Search for the cell housing the specified text and yield its [x, y] center coordinate. 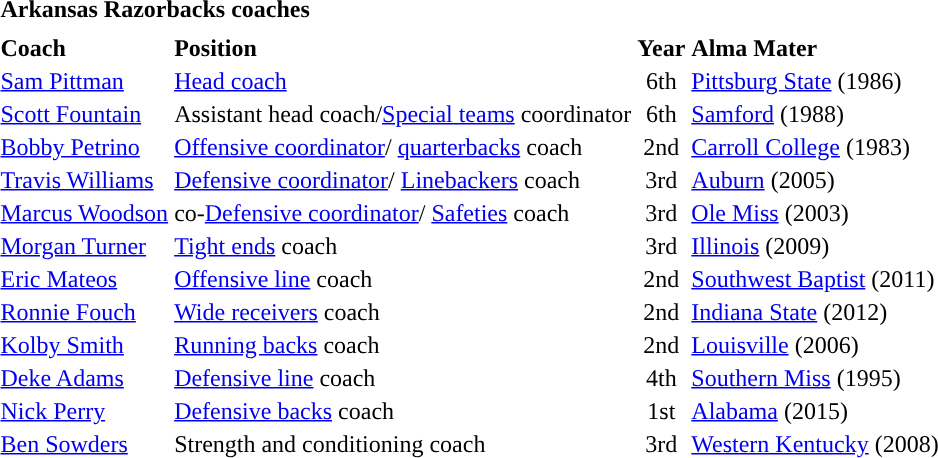
Offensive coordinator/ quarterbacks coach [403, 147]
Running backs coach [403, 345]
co-Defensive coordinator/ Safeties coach [403, 213]
Wide receivers coach [403, 312]
1st [662, 411]
Defensive line coach [403, 378]
Position [403, 48]
Defensive backs coach [403, 411]
Assistant head coach/Special teams coordinator [403, 114]
Tight ends coach [403, 246]
Year [662, 48]
Defensive coordinator/ Linebackers coach [403, 180]
4th [662, 378]
Offensive line coach [403, 279]
Head coach [403, 81]
